Search for the cell housing the specified text and yield its (X, Y) center coordinate. 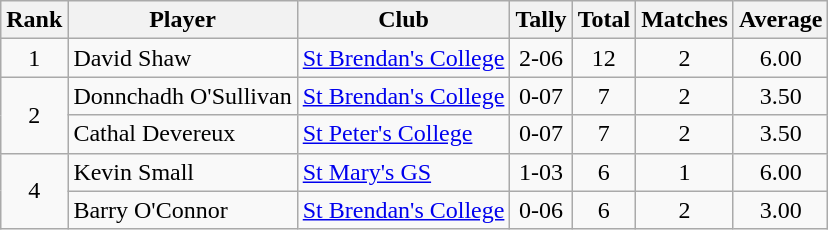
St Mary's GS (404, 172)
St Peter's College (404, 134)
Donnchadh O'Sullivan (182, 96)
4 (34, 191)
1-03 (541, 172)
0-06 (541, 210)
Barry O'Connor (182, 210)
Cathal Devereux (182, 134)
12 (604, 58)
Player (182, 20)
Total (604, 20)
Average (780, 20)
David Shaw (182, 58)
Tally (541, 20)
Club (404, 20)
2-06 (541, 58)
Matches (685, 20)
Kevin Small (182, 172)
Rank (34, 20)
3.00 (780, 210)
